Extract the [X, Y] coordinate from the center of the cell holding the provided text.  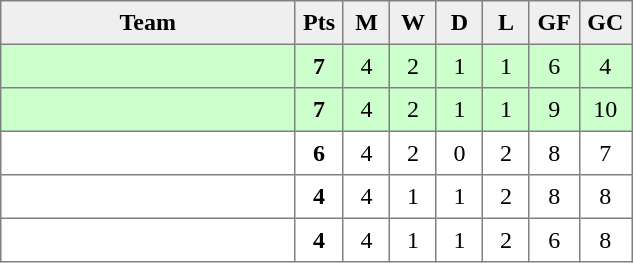
M [366, 23]
GC [605, 23]
9 [554, 110]
10 [605, 110]
L [506, 23]
0 [459, 153]
GF [554, 23]
D [459, 23]
Pts [319, 23]
Team [148, 23]
W [413, 23]
